Determine the (X, Y) coordinate at the center of the cell enclosing the given text.  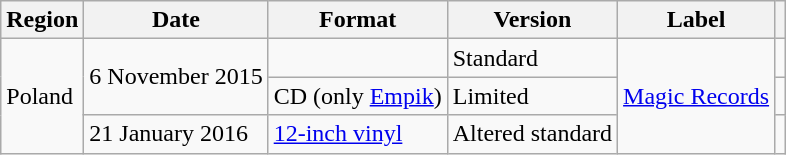
Standard (532, 58)
6 November 2015 (176, 77)
Date (176, 20)
CD (only Empik) (358, 96)
Limited (532, 96)
Format (358, 20)
12-inch vinyl (358, 134)
Label (696, 20)
Magic Records (696, 96)
Version (532, 20)
Altered standard (532, 134)
Region (42, 20)
21 January 2016 (176, 134)
Poland (42, 96)
